Pinpoint the cell where the given text exists, returning its (X, Y) midpoint coordinate. 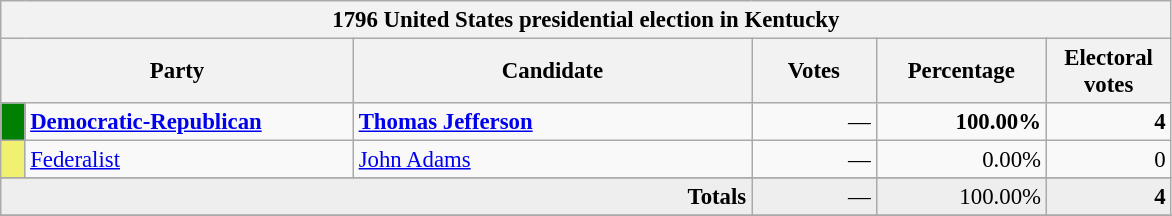
Totals (376, 197)
Percentage (961, 72)
Thomas Jefferson (552, 122)
0.00% (961, 160)
1796 United States presidential election in Kentucky (586, 20)
John Adams (552, 160)
0 (1108, 160)
Votes (814, 72)
Federalist (189, 160)
Electoral votes (1108, 72)
Party (178, 72)
Candidate (552, 72)
Democratic-Republican (189, 122)
